Identify which cell holds the provided text, then report its [x, y] central coordinate. 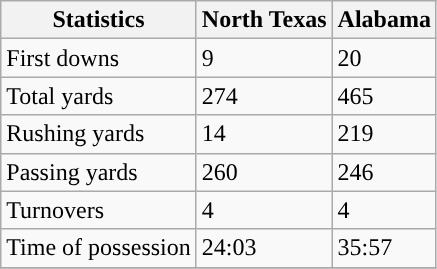
35:57 [384, 248]
Turnovers [99, 210]
Passing yards [99, 172]
North Texas [264, 20]
Rushing yards [99, 134]
Time of possession [99, 248]
465 [384, 96]
Alabama [384, 20]
Total yards [99, 96]
9 [264, 58]
246 [384, 172]
20 [384, 58]
219 [384, 134]
260 [264, 172]
Statistics [99, 20]
First downs [99, 58]
24:03 [264, 248]
14 [264, 134]
274 [264, 96]
